Detect which cell encompasses the target text, then output its [X, Y] center coordinate. 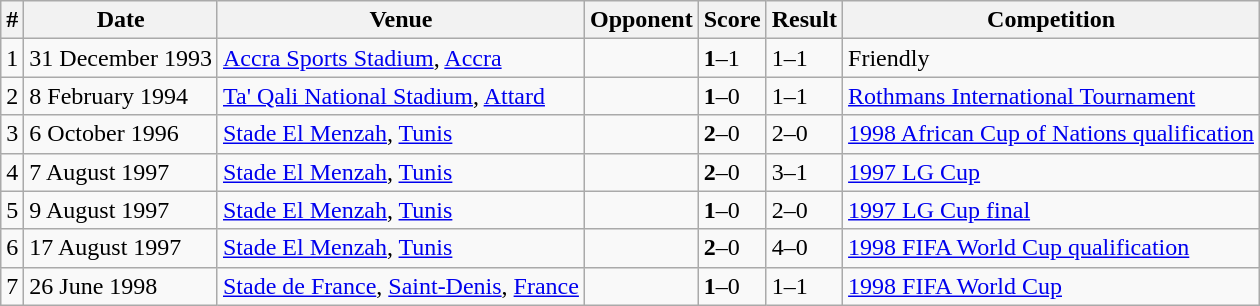
Venue [400, 20]
4 [12, 172]
Accra Sports Stadium, Accra [400, 58]
# [12, 20]
1997 LG Cup final [1052, 210]
2 [12, 96]
1 [12, 58]
31 December 1993 [121, 58]
7 [12, 286]
26 June 1998 [121, 286]
Date [121, 20]
Friendly [1052, 58]
1998 FIFA World Cup qualification [1052, 248]
5 [12, 210]
6 October 1996 [121, 134]
17 August 1997 [121, 248]
9 August 1997 [121, 210]
Stade de France, Saint-Denis, France [400, 286]
1998 FIFA World Cup [1052, 286]
6 [12, 248]
1998 African Cup of Nations qualification [1052, 134]
4–0 [804, 248]
Rothmans International Tournament [1052, 96]
Competition [1052, 20]
1997 LG Cup [1052, 172]
Opponent [641, 20]
8 February 1994 [121, 96]
3 [12, 134]
7 August 1997 [121, 172]
Ta' Qali National Stadium, Attard [400, 96]
Result [804, 20]
3–1 [804, 172]
Score [732, 20]
